Output the [x, y] coordinate of the center of the cell containing the given text.  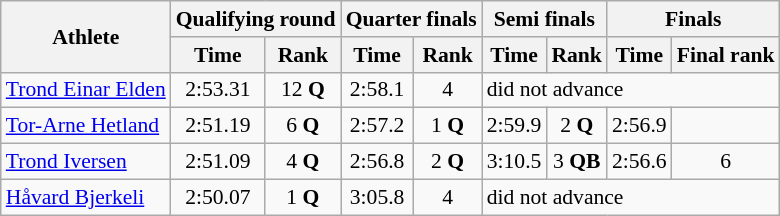
6 Q [303, 126]
2:51.19 [218, 126]
Trond Iversen [86, 162]
3:10.5 [514, 162]
12 Q [303, 90]
Tor-Arne Hetland [86, 126]
2:53.31 [218, 90]
Athlete [86, 36]
Final rank [726, 55]
6 [726, 162]
Finals [694, 19]
2:50.07 [218, 197]
2:56.6 [640, 162]
Qualifying round [256, 19]
2:58.1 [378, 90]
Semi finals [544, 19]
Quarter finals [412, 19]
Håvard Bjerkeli [86, 197]
3:05.8 [378, 197]
2:59.9 [514, 126]
Trond Einar Elden [86, 90]
3 QB [576, 162]
2:51.09 [218, 162]
4 Q [303, 162]
2:57.2 [378, 126]
2:56.9 [640, 126]
2:56.8 [378, 162]
